From the cell containing the given text, extract its center point as (X, Y) coordinate. 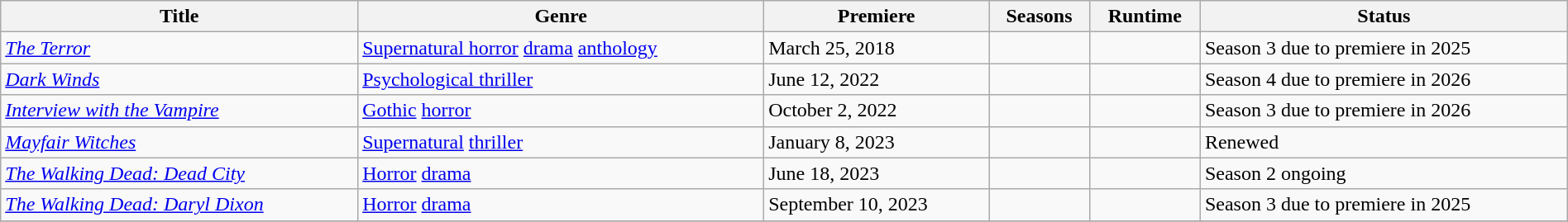
Mayfair Witches (179, 142)
Title (179, 17)
October 2, 2022 (877, 111)
The Terror (179, 48)
Renewed (1384, 142)
Premiere (877, 17)
The Walking Dead: Daryl Dixon (179, 205)
Genre (561, 17)
Psychological thriller (561, 79)
Interview with the Vampire (179, 111)
January 8, 2023 (877, 142)
March 25, 2018 (877, 48)
Supernatural horror drama anthology (561, 48)
June 12, 2022 (877, 79)
Supernatural thriller (561, 142)
Seasons (1040, 17)
Runtime (1145, 17)
Season 4 due to premiere in 2026 (1384, 79)
September 10, 2023 (877, 205)
Dark Winds (179, 79)
Status (1384, 17)
June 18, 2023 (877, 173)
Season 3 due to premiere in 2026 (1384, 111)
Gothic horror (561, 111)
Season 2 ongoing (1384, 173)
The Walking Dead: Dead City (179, 173)
